Determine the (X, Y) coordinate at the center of the cell enclosing the given text.  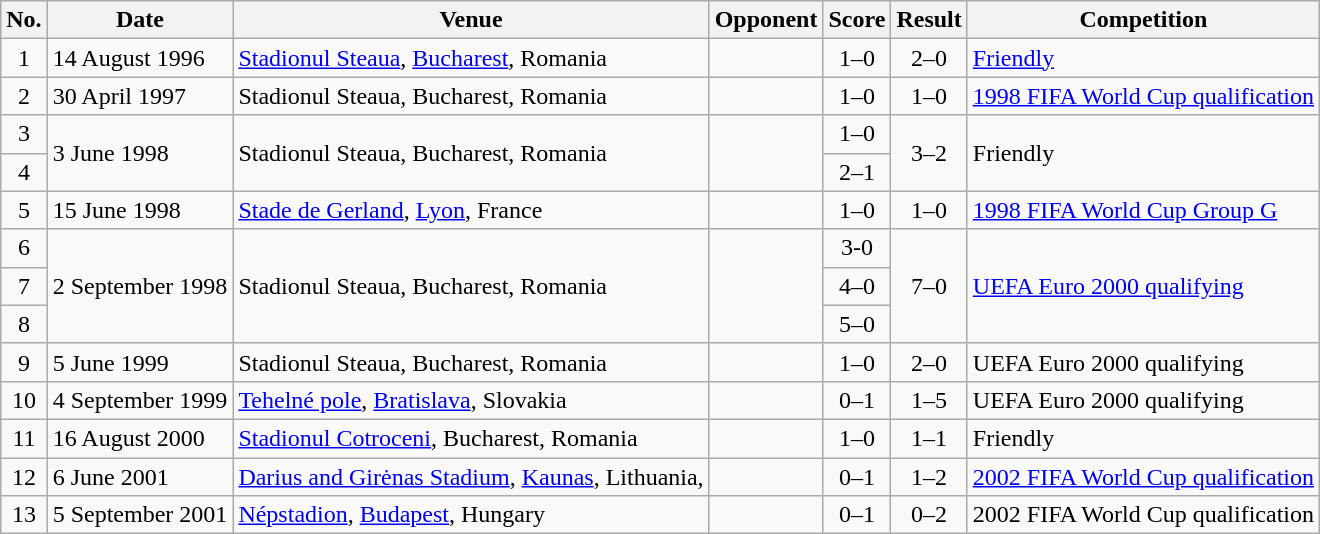
1–2 (929, 477)
Score (857, 20)
9 (24, 362)
3–2 (929, 153)
No. (24, 20)
8 (24, 324)
1 (24, 58)
Date (140, 20)
11 (24, 438)
Result (929, 20)
1–1 (929, 438)
4 September 1999 (140, 400)
Venue (471, 20)
13 (24, 515)
Népstadion, Budapest, Hungary (471, 515)
2 September 1998 (140, 286)
15 June 1998 (140, 210)
7 (24, 286)
2 (24, 96)
10 (24, 400)
2–1 (857, 172)
6 (24, 248)
1–5 (929, 400)
Tehelné pole, Bratislava, Slovakia (471, 400)
30 April 1997 (140, 96)
4 (24, 172)
Stade de Gerland, Lyon, France (471, 210)
3 June 1998 (140, 153)
0–2 (929, 515)
12 (24, 477)
Competition (1143, 20)
6 June 2001 (140, 477)
14 August 1996 (140, 58)
5 (24, 210)
1998 FIFA World Cup Group G (1143, 210)
Opponent (766, 20)
3-0 (857, 248)
7–0 (929, 286)
1998 FIFA World Cup qualification (1143, 96)
4–0 (857, 286)
Darius and Girėnas Stadium, Kaunas, Lithuania, (471, 477)
5–0 (857, 324)
3 (24, 134)
5 September 2001 (140, 515)
5 June 1999 (140, 362)
Stadionul Cotroceni, Bucharest, Romania (471, 438)
16 August 2000 (140, 438)
